Search for the cell housing the specified text and yield its [X, Y] center coordinate. 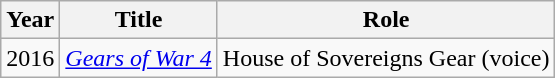
Gears of War 4 [139, 58]
Role [386, 20]
2016 [30, 58]
Title [139, 20]
House of Sovereigns Gear (voice) [386, 58]
Year [30, 20]
